From the cell containing the given text, extract its center point as (x, y) coordinate. 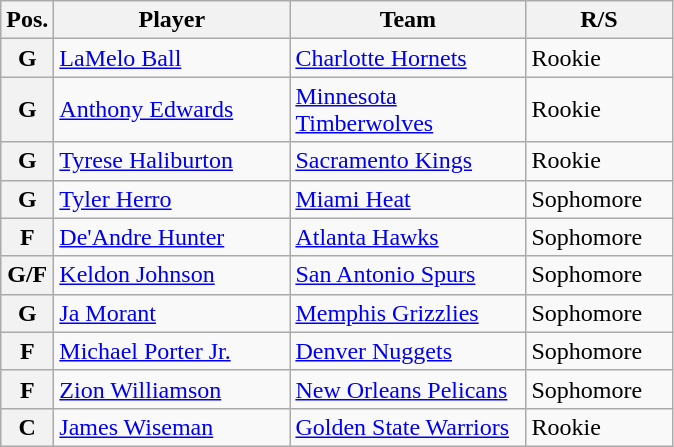
Minnesota Timberwolves (408, 110)
Tyler Herro (172, 199)
Miami Heat (408, 199)
De'Andre Hunter (172, 237)
New Orleans Pelicans (408, 389)
Denver Nuggets (408, 351)
Pos. (28, 20)
Atlanta Hawks (408, 237)
Keldon Johnson (172, 275)
Team (408, 20)
James Wiseman (172, 427)
San Antonio Spurs (408, 275)
Memphis Grizzlies (408, 313)
R/S (599, 20)
C (28, 427)
Ja Morant (172, 313)
Anthony Edwards (172, 110)
Tyrese Haliburton (172, 161)
Player (172, 20)
Sacramento Kings (408, 161)
Zion Williamson (172, 389)
Michael Porter Jr. (172, 351)
Golden State Warriors (408, 427)
Charlotte Hornets (408, 58)
LaMelo Ball (172, 58)
G/F (28, 275)
